Detect which cell encompasses the target text, then output its [x, y] center coordinate. 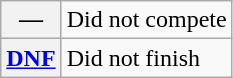
Did not compete [146, 20]
DNF [31, 58]
— [31, 20]
Did not finish [146, 58]
